Output the (X, Y) coordinate of the center of the cell containing the given text.  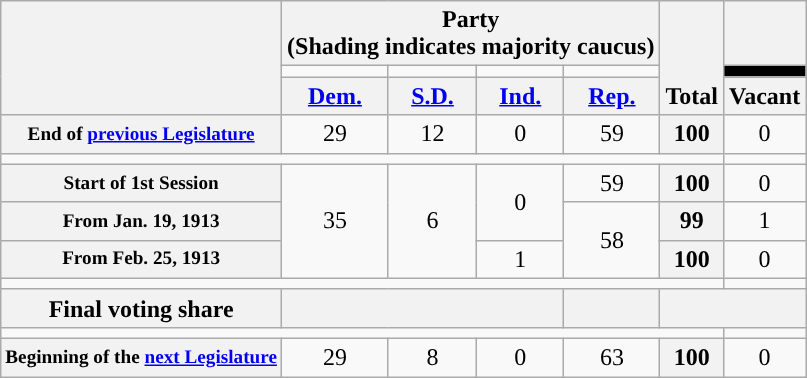
Beginning of the next Legislature (142, 357)
Ind. (520, 96)
8 (432, 357)
Party (Shading indicates majority caucus) (471, 34)
From Feb. 25, 1913 (142, 259)
6 (432, 221)
From Jan. 19, 1913 (142, 221)
58 (612, 240)
99 (692, 221)
63 (612, 357)
End of previous Legislature (142, 134)
12 (432, 134)
35 (336, 221)
Total (692, 58)
Rep. (612, 96)
S.D. (432, 96)
Final voting share (142, 308)
Dem. (336, 96)
Vacant (764, 96)
Start of 1st Session (142, 183)
